Return [X, Y] of the center of cell containing provided text 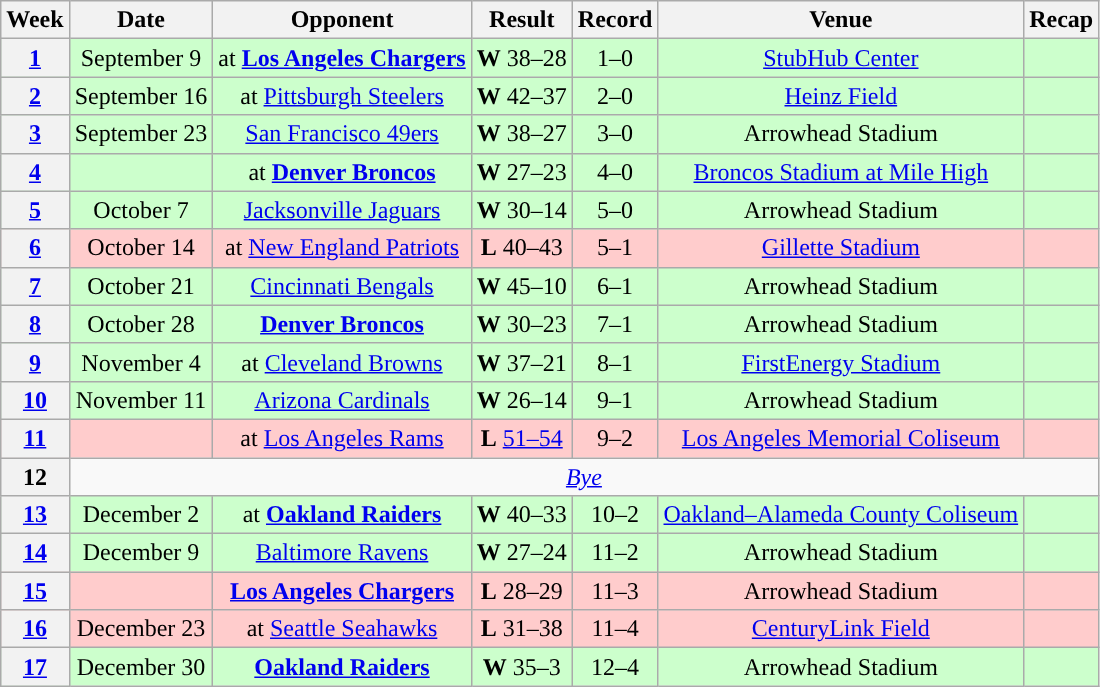
W 35–3 [522, 667]
5 [35, 210]
Jacksonville Jaguars [342, 210]
9–1 [615, 400]
3–0 [615, 134]
San Francisco 49ers [342, 134]
8–1 [615, 362]
Cincinnati Bengals [342, 286]
W 37–21 [522, 362]
September 23 [141, 134]
October 21 [141, 286]
December 23 [141, 629]
W 45–10 [522, 286]
December 2 [141, 515]
11 [35, 438]
17 [35, 667]
6 [35, 248]
5–1 [615, 248]
September 9 [141, 58]
Baltimore Ravens [342, 553]
W 38–27 [522, 134]
11–2 [615, 553]
Date [141, 20]
at Pittsburgh Steelers [342, 96]
October 14 [141, 248]
Los Angeles Chargers [342, 591]
Week [35, 20]
at New England Patriots [342, 248]
at Denver Broncos [342, 172]
October 28 [141, 324]
6–1 [615, 286]
Record [615, 20]
October 7 [141, 210]
December 30 [141, 667]
Opponent [342, 20]
W 27–24 [522, 553]
W 27–23 [522, 172]
Los Angeles Memorial Coliseum [841, 438]
12–4 [615, 667]
10–2 [615, 515]
15 [35, 591]
7–1 [615, 324]
9–2 [615, 438]
Result [522, 20]
14 [35, 553]
Bye [584, 477]
7 [35, 286]
12 [35, 477]
at Seattle Seahawks [342, 629]
Venue [841, 20]
4 [35, 172]
3 [35, 134]
L 28–29 [522, 591]
2–0 [615, 96]
Arizona Cardinals [342, 400]
December 9 [141, 553]
Gillette Stadium [841, 248]
Oakland–Alameda County Coliseum [841, 515]
at Cleveland Browns [342, 362]
September 16 [141, 96]
W 30–14 [522, 210]
16 [35, 629]
1–0 [615, 58]
at Oakland Raiders [342, 515]
Broncos Stadium at Mile High [841, 172]
11–3 [615, 591]
W 26–14 [522, 400]
L 31–38 [522, 629]
9 [35, 362]
W 38–28 [522, 58]
L 51–54 [522, 438]
13 [35, 515]
November 11 [141, 400]
Recap [1062, 20]
W 42–37 [522, 96]
4–0 [615, 172]
CenturyLink Field [841, 629]
W 30–23 [522, 324]
FirstEnergy Stadium [841, 362]
StubHub Center [841, 58]
5–0 [615, 210]
Denver Broncos [342, 324]
2 [35, 96]
11–4 [615, 629]
L 40–43 [522, 248]
8 [35, 324]
10 [35, 400]
November 4 [141, 362]
at Los Angeles Chargers [342, 58]
Heinz Field [841, 96]
Oakland Raiders [342, 667]
1 [35, 58]
W 40–33 [522, 515]
at Los Angeles Rams [342, 438]
